Scan for the cell matching the given text and deliver its [x, y] coordinate at center. 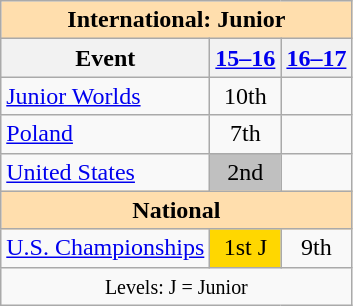
United States [106, 172]
National [176, 210]
International: Junior [176, 20]
10th [246, 96]
Levels: J = Junior [176, 286]
Poland [106, 134]
Event [106, 58]
9th [316, 248]
2nd [246, 172]
1st J [246, 248]
16–17 [316, 58]
Junior Worlds [106, 96]
7th [246, 134]
15–16 [246, 58]
U.S. Championships [106, 248]
